Extract the (x, y) coordinate from the center of the cell holding the provided text.  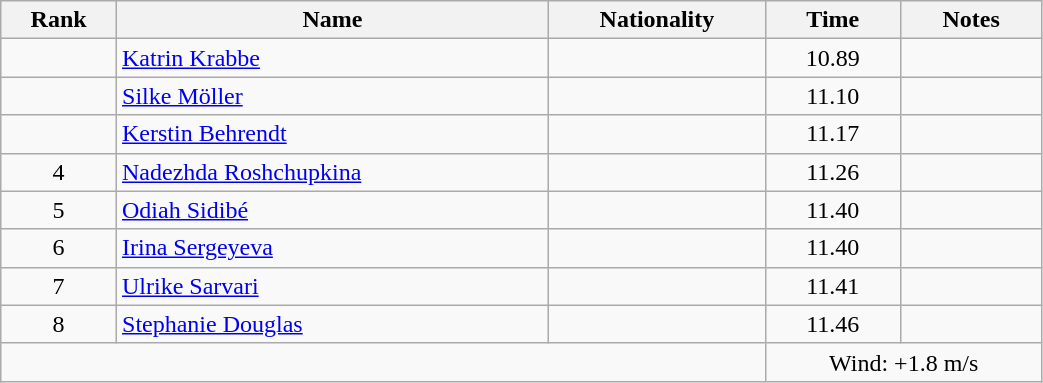
11.26 (832, 172)
Name (333, 20)
5 (59, 210)
10.89 (832, 58)
6 (59, 248)
Nationality (656, 20)
8 (59, 324)
11.46 (832, 324)
Time (832, 20)
Notes (971, 20)
11.17 (832, 134)
Rank (59, 20)
Wind: +1.8 m/s (904, 362)
Odiah Sidibé (333, 210)
Nadezhda Roshchupkina (333, 172)
Stephanie Douglas (333, 324)
11.10 (832, 96)
Kerstin Behrendt (333, 134)
Silke Möller (333, 96)
Katrin Krabbe (333, 58)
Ulrike Sarvari (333, 286)
Irina Sergeyeva (333, 248)
7 (59, 286)
4 (59, 172)
11.41 (832, 286)
